Detect which cell encompasses the target text, then output its [X, Y] center coordinate. 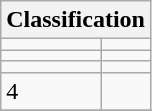
4 [52, 91]
Classification [76, 20]
